Find where the given text appears and provide that cell's center as (X, Y) coordinate. 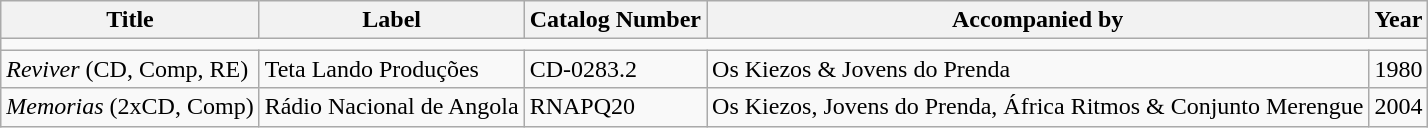
Title (130, 20)
Catalog Number (615, 20)
Memorias (2xCD, Comp) (130, 107)
Rádio Nacional de Angola (392, 107)
2004 (1398, 107)
Os Kiezos, Jovens do Prenda, África Ritmos & Conjunto Merengue (1038, 107)
Reviver (CD, Comp, RE) (130, 69)
Accompanied by (1038, 20)
Year (1398, 20)
RNAPQ20 (615, 107)
1980 (1398, 69)
CD-0283.2 (615, 69)
Label (392, 20)
Os Kiezos & Jovens do Prenda (1038, 69)
Teta Lando Produções (392, 69)
